For the text-containing cell, return its midpoint in [x, y] coordinate format. 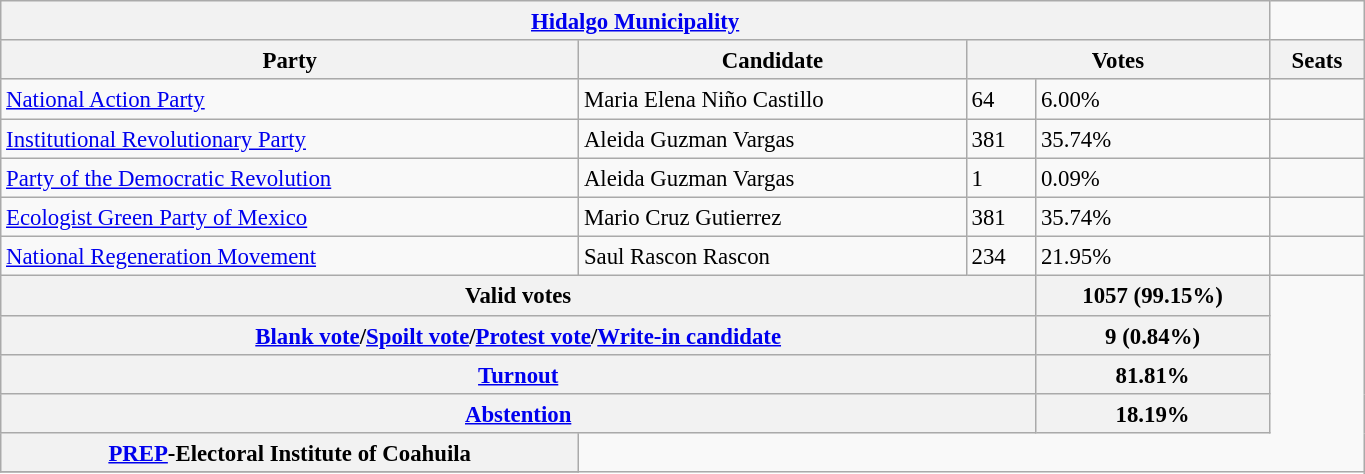
Candidate [773, 60]
64 [1000, 100]
0.09% [1153, 178]
Institutional Revolutionary Party [290, 138]
81.81% [1153, 374]
Blank vote/Spoilt vote/Protest vote/Write-in candidate [518, 334]
21.95% [1153, 256]
Abstention [518, 414]
18.19% [1153, 414]
Seats [1318, 60]
Ecologist Green Party of Mexico [290, 216]
Party [290, 60]
National Action Party [290, 100]
National Regeneration Movement [290, 256]
PREP-Electoral Institute of Coahuila [290, 452]
Maria Elena Niño Castillo [773, 100]
Mario Cruz Gutierrez [773, 216]
6.00% [1153, 100]
234 [1000, 256]
Votes [1118, 60]
1057 (99.15%) [1153, 296]
1 [1000, 178]
Saul Rascon Rascon [773, 256]
Valid votes [518, 296]
Hidalgo Municipality [636, 20]
9 (0.84%) [1153, 334]
Turnout [518, 374]
Party of the Democratic Revolution [290, 178]
